From the cell containing the given text, extract its center point as (x, y) coordinate. 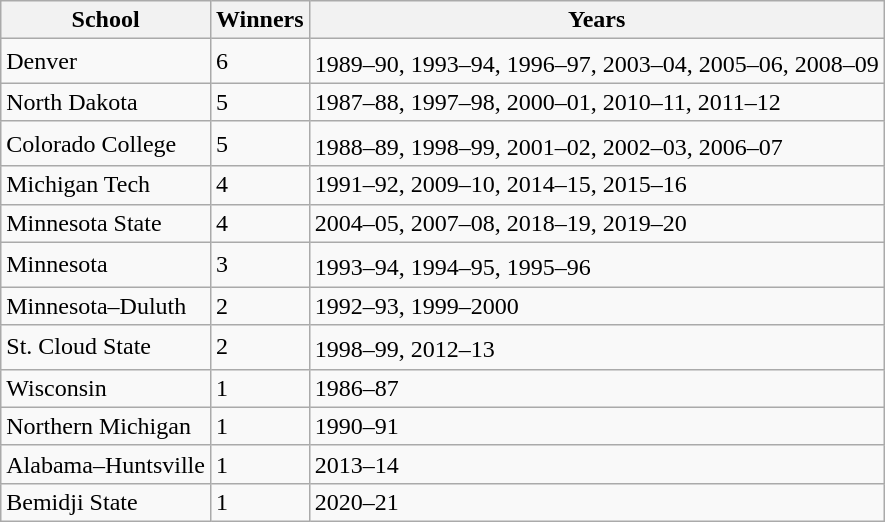
1990–91 (596, 426)
Northern Michigan (106, 426)
Wisconsin (106, 388)
1988–89, 1998–99, 2001–02, 2002–03, 2006–07 (596, 144)
Michigan Tech (106, 185)
School (106, 20)
2013–14 (596, 464)
1986–87 (596, 388)
1987–88, 1997–98, 2000–01, 2010–11, 2011–12 (596, 102)
Colorado College (106, 144)
Minnesota State (106, 223)
1992–93, 1999–2000 (596, 306)
Bemidji State (106, 502)
Winners (260, 20)
Minnesota (106, 264)
3 (260, 264)
North Dakota (106, 102)
2020–21 (596, 502)
1989–90, 1993–94, 1996–97, 2003–04, 2005–06, 2008–09 (596, 62)
2004–05, 2007–08, 2018–19, 2019–20 (596, 223)
1998–99, 2012–13 (596, 348)
Denver (106, 62)
Years (596, 20)
1993–94, 1994–95, 1995–96 (596, 264)
6 (260, 62)
Alabama–Huntsville (106, 464)
1991–92, 2009–10, 2014–15, 2015–16 (596, 185)
St. Cloud State (106, 348)
Minnesota–Duluth (106, 306)
